Search for the cell housing the specified text and yield its [x, y] center coordinate. 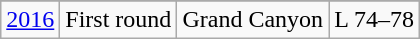
First round [118, 20]
Grand Canyon [253, 20]
2016 [30, 20]
L 74–78 [374, 20]
